Identify which cell holds the provided text, then report its [X, Y] central coordinate. 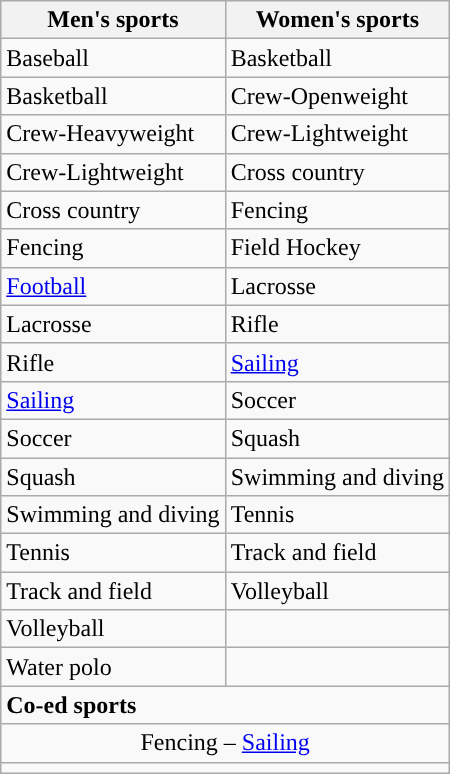
Crew-Openweight [337, 96]
Men's sports [113, 20]
Crew-Heavyweight [113, 134]
Football [113, 286]
Fencing – Sailing [226, 743]
Field Hockey [337, 248]
Water polo [113, 667]
Baseball [113, 58]
Co-ed sports [226, 705]
Women's sports [337, 20]
